Output the [x, y] coordinate of the center of the cell containing the given text.  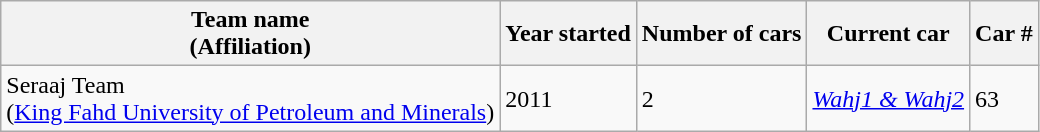
Team name(Affiliation) [250, 34]
Year started [568, 34]
Current car [888, 34]
Car # [1004, 34]
63 [1004, 98]
Seraaj Team(King Fahd University of Petroleum and Minerals) [250, 98]
Wahj1 & Wahj2 [888, 98]
Number of cars [722, 34]
2 [722, 98]
2011 [568, 98]
